Return (x, y) of the center of cell containing provided text 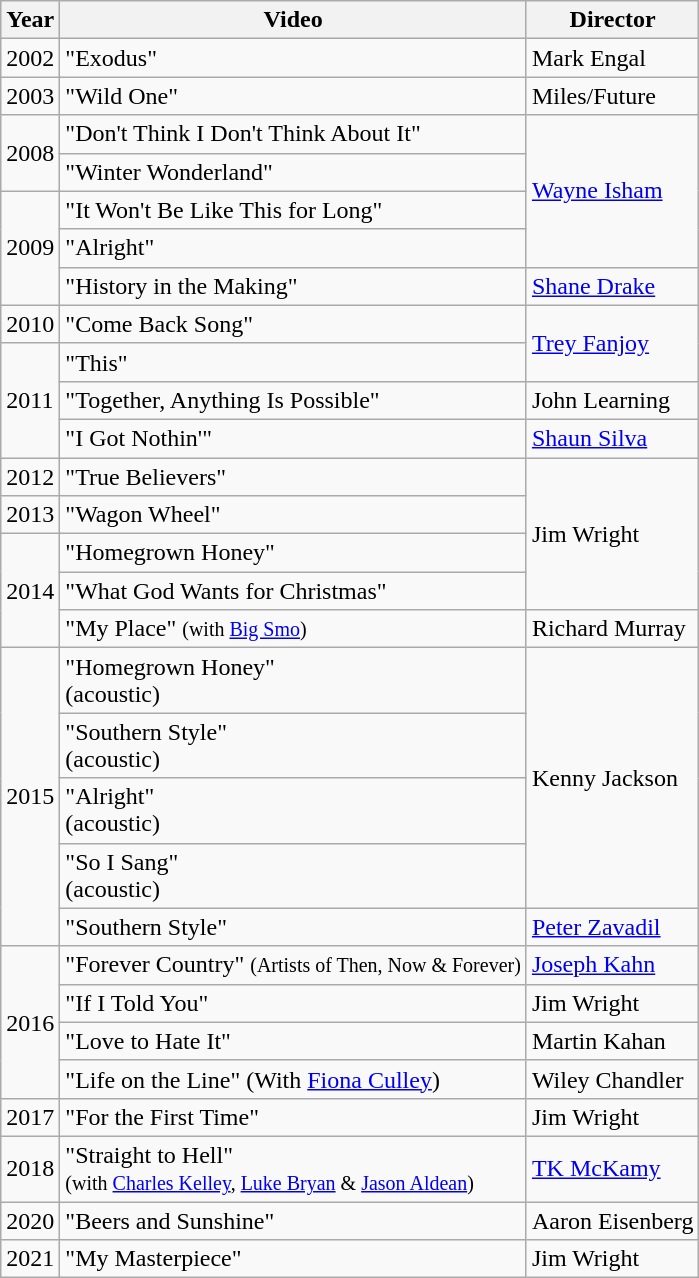
Shaun Silva (612, 438)
"My Place" (with Big Smo) (294, 629)
Joseph Kahn (612, 965)
2009 (30, 248)
"If I Told You" (294, 1003)
"Life on the Line" (With Fiona Culley) (294, 1079)
"Don't Think I Don't Think About It" (294, 134)
2012 (30, 477)
"Southern Style" (acoustic) (294, 746)
"Wagon Wheel" (294, 515)
"Beers and Sunshine" (294, 1221)
TK McKamy (612, 1168)
"Alright" (294, 248)
"So I Sang" (acoustic) (294, 876)
Shane Drake (612, 286)
2015 (30, 797)
"I Got Nothin'" (294, 438)
Martin Kahan (612, 1041)
"History in the Making" (294, 286)
Peter Zavadil (612, 927)
"Homegrown Honey" (acoustic) (294, 680)
2010 (30, 324)
"Winter Wonderland" (294, 172)
2011 (30, 400)
"Forever Country" (Artists of Then, Now & Forever) (294, 965)
2003 (30, 96)
Wiley Chandler (612, 1079)
2008 (30, 153)
"Come Back Song" (294, 324)
"What God Wants for Christmas" (294, 591)
"It Won't Be Like This for Long" (294, 210)
"Alright" (acoustic) (294, 810)
Trey Fanjoy (612, 343)
Year (30, 20)
2002 (30, 58)
Miles/Future (612, 96)
2018 (30, 1168)
"Together, Anything Is Possible" (294, 400)
"This" (294, 362)
"Straight to Hell" (with Charles Kelley, Luke Bryan & Jason Aldean) (294, 1168)
"Homegrown Honey" (294, 553)
"Exodus" (294, 58)
2016 (30, 1022)
Director (612, 20)
"Love to Hate It" (294, 1041)
"True Believers" (294, 477)
Aaron Eisenberg (612, 1221)
"Wild One" (294, 96)
Kenny Jackson (612, 778)
John Learning (612, 400)
Video (294, 20)
Mark Engal (612, 58)
Richard Murray (612, 629)
"My Masterpiece" (294, 1259)
2013 (30, 515)
Wayne Isham (612, 191)
2017 (30, 1117)
2021 (30, 1259)
"For the First Time" (294, 1117)
2014 (30, 591)
"Southern Style" (294, 927)
2020 (30, 1221)
